Extract the [X, Y] coordinate from the center of the cell holding the provided text.  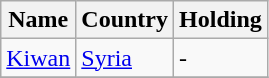
Name [38, 20]
Holding [221, 20]
Syria [125, 58]
- [221, 58]
Country [125, 20]
Kiwan [38, 58]
